Detect which cell encompasses the target text, then output its (x, y) center coordinate. 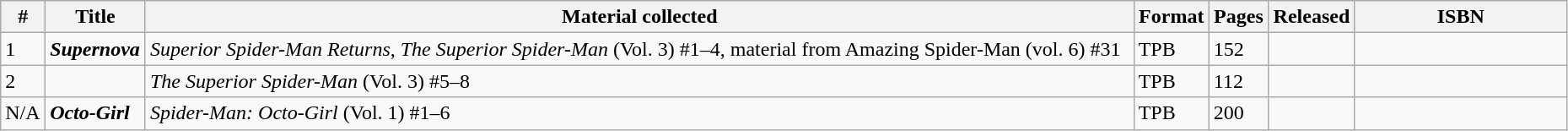
Octo-Girl (96, 113)
# (24, 17)
112 (1238, 81)
1 (24, 49)
Format (1171, 17)
Superior Spider-Man Returns, The Superior Spider-Man (Vol. 3) #1–4, material from Amazing Spider-Man (vol. 6) #31 (639, 49)
Released (1312, 17)
152 (1238, 49)
Pages (1238, 17)
Title (96, 17)
2 (24, 81)
Spider-Man: Octo-Girl (Vol. 1) #1–6 (639, 113)
Supernova (96, 49)
N/A (24, 113)
ISBN (1461, 17)
Material collected (639, 17)
The Superior Spider-Man (Vol. 3) #5–8 (639, 81)
200 (1238, 113)
